Search for the cell housing the specified text and yield its (x, y) center coordinate. 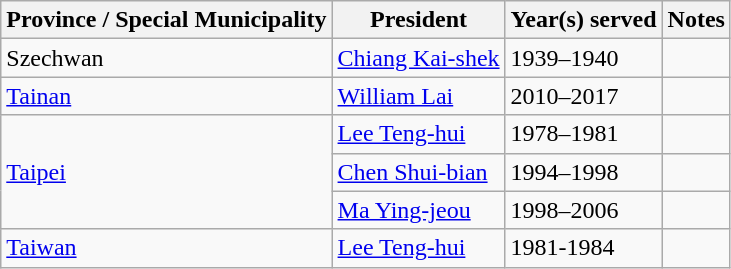
Chen Shui-bian (418, 172)
Taipei (166, 172)
2010–2017 (584, 96)
President (418, 20)
Szechwan (166, 58)
Tainan (166, 96)
Ma Ying-jeou (418, 210)
Notes (696, 20)
1981-1984 (584, 248)
Chiang Kai-shek (418, 58)
1978–1981 (584, 134)
Province / Special Municipality (166, 20)
1994–1998 (584, 172)
Year(s) served (584, 20)
William Lai (418, 96)
Taiwan (166, 248)
1939–1940 (584, 58)
1998–2006 (584, 210)
